Output the (x, y) coordinate of the center of the cell containing the given text.  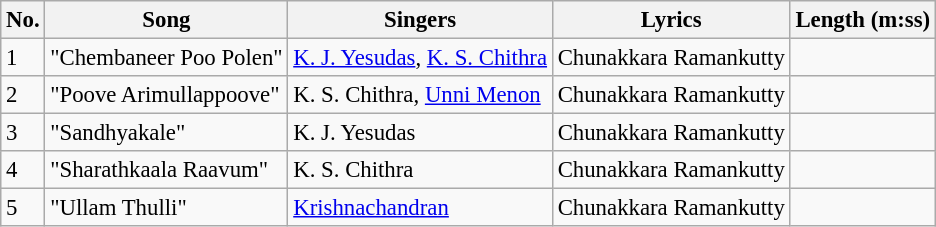
No. (23, 20)
"Chembaneer Poo Polen" (166, 58)
"Poove Arimullappoove" (166, 95)
5 (23, 208)
"Sandhyakale" (166, 133)
Length (m:ss) (862, 20)
K. S. Chithra (420, 170)
Song (166, 20)
3 (23, 133)
"Ullam Thulli" (166, 208)
K. J. Yesudas (420, 133)
Lyrics (671, 20)
1 (23, 58)
Krishnachandran (420, 208)
Singers (420, 20)
K. J. Yesudas, K. S. Chithra (420, 58)
2 (23, 95)
"Sharathkaala Raavum" (166, 170)
4 (23, 170)
K. S. Chithra, Unni Menon (420, 95)
